Output the [x, y] coordinate of the center of the cell containing the given text.  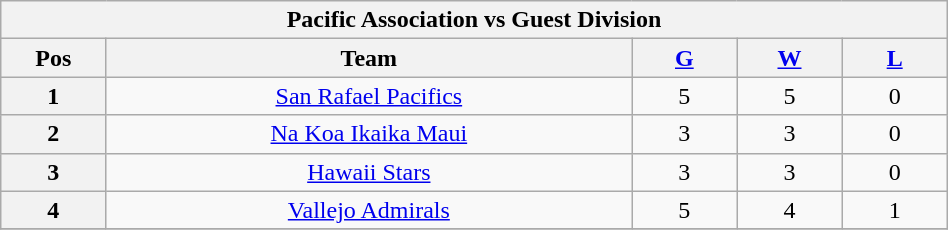
2 [54, 134]
L [894, 58]
W [790, 58]
Vallejo Admirals [369, 210]
Team [369, 58]
Hawaii Stars [369, 172]
San Rafael Pacifics [369, 96]
Pacific Association vs Guest Division [474, 20]
G [684, 58]
Na Koa Ikaika Maui [369, 134]
Pos [54, 58]
